Extract the (x, y) coordinate from the center of the cell holding the provided text.  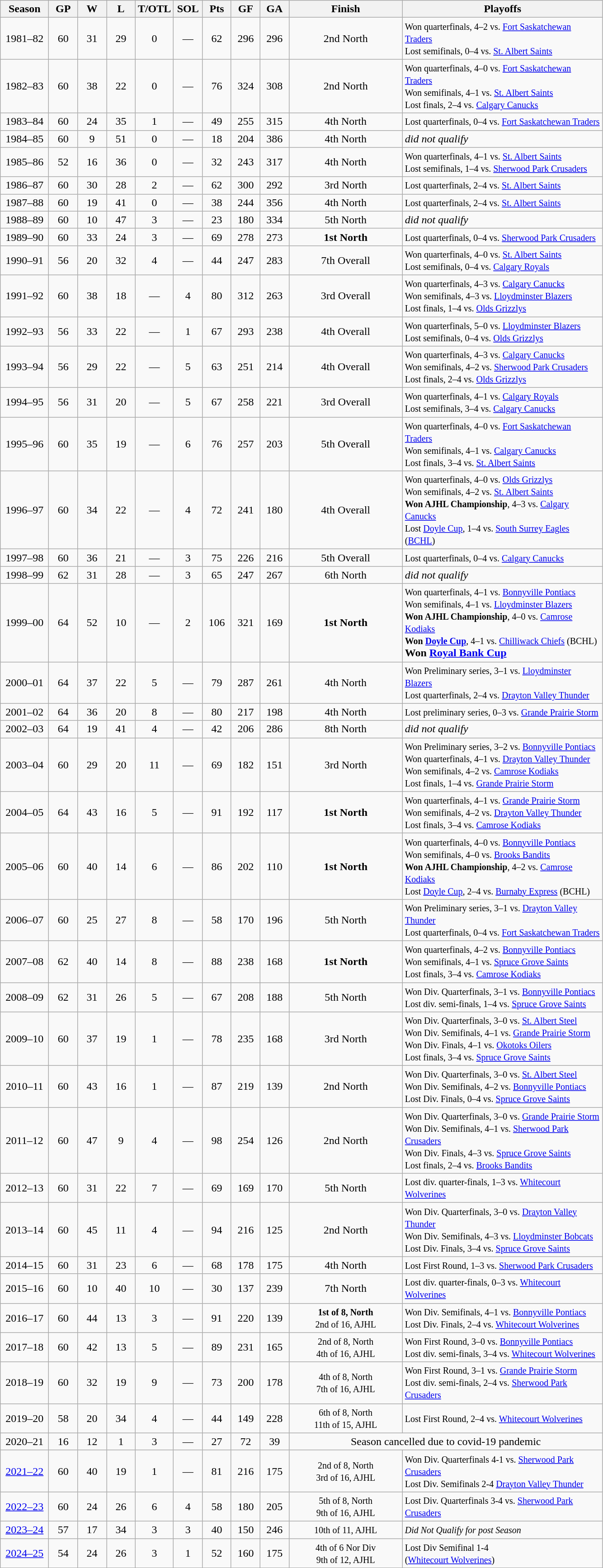
2004–05 (24, 812)
1985–86 (24, 162)
2007–08 (24, 961)
Lost div. quarter-finals, 0–3 vs. Whitecourt Wolverines (503, 1288)
57 (63, 1530)
Won Preliminary series, 3–1 vs. Lloydminster BlazersLost quarterfinals, 2–4 vs. Drayton Valley Thunder (503, 683)
2024–25 (24, 1553)
W (92, 9)
6th North (345, 575)
125 (274, 1229)
Won Preliminary series, 3–1 vs. Drayton Valley ThunderLost quarterfinals, 0–4 vs. Fort Saskatchewan Traders (503, 920)
89 (217, 1347)
Won quarterfinals, 5–0 vs. Lloydminster BlazersLost semifinals, 0–4 vs. Olds Grizzlys (503, 331)
110 (274, 866)
2015–16 (24, 1288)
1984–85 (24, 139)
217 (245, 712)
283 (274, 260)
258 (245, 402)
5th of 8, North9th of 16, AJHL (345, 1506)
2003–04 (24, 765)
192 (245, 812)
49 (217, 122)
2012–13 (24, 1188)
Did Not Qualify for post Season (503, 1530)
1998–99 (24, 575)
1987–88 (24, 202)
87 (217, 1087)
2016–17 (24, 1318)
SOL (188, 9)
137 (245, 1288)
2006–07 (24, 920)
2019–20 (24, 1418)
150 (245, 1530)
Lost quarterfinals, 0–4 vs. Fort Saskatchewan Traders (503, 122)
1982–83 (24, 86)
68 (217, 1265)
2021–22 (24, 1471)
GP (63, 9)
63 (217, 367)
202 (245, 866)
Won Div. Quarterfinals, 3–0 vs. St. Albert SteelWon Div. Semifinals, 4–2 vs. Bonnyville PontiacsLost Div. Finals, 0–4 vs. Spruce Grove Saints (503, 1087)
12 (92, 1441)
246 (274, 1530)
287 (245, 683)
39 (274, 1441)
220 (245, 1318)
273 (274, 237)
243 (245, 162)
160 (245, 1553)
Lost First Round, 1–3 vs. Sherwood Park Crusaders (503, 1265)
2020–21 (24, 1441)
182 (245, 765)
324 (245, 86)
1994–95 (24, 402)
1995–96 (24, 444)
196 (274, 920)
78 (217, 1039)
278 (245, 237)
308 (274, 86)
25 (92, 920)
Won First Round, 3–1 vs. Grande Prairie StormLost div. semi-finals, 2–4 vs. Sherwood Park Crusaders (503, 1383)
10th of 11, AJHL (345, 1530)
7th Overall (345, 260)
267 (274, 575)
203 (274, 444)
2010–11 (24, 1087)
235 (245, 1039)
Won quarterfinals, 4–2 vs. Bonnyville PontiacsWon semifinals, 4–1 vs. Spruce Grove SaintsLost finals, 3–4 vs. Camrose Kodiaks (503, 961)
261 (274, 683)
54 (63, 1553)
2000–01 (24, 683)
Season (24, 9)
2008–09 (24, 997)
1989–90 (24, 237)
Finish (345, 9)
Lost div. quarter-finals, 1–3 vs. Whitecourt Wolverines (503, 1188)
2005–06 (24, 866)
206 (245, 729)
4th of 6 Nor Div9th of 12, AJHL (345, 1553)
51 (121, 139)
1993–94 (24, 367)
312 (245, 296)
98 (217, 1140)
293 (245, 331)
149 (245, 1418)
226 (245, 558)
231 (245, 1347)
321 (245, 623)
8th North (345, 729)
300 (245, 185)
Won quarterfinals, 4–2 vs. Fort Saskatchewan TradersLost semifinals, 0–4 vs. St. Albert Saints (503, 38)
Won Div. Quarterfinals 4-1 vs. Sherwood Park CrusadersLost Div. Semifinals 2-4 Drayton Valley Thunder (503, 1471)
2023–24 (24, 1530)
2018–19 (24, 1383)
1992–93 (24, 331)
L (121, 9)
1981–82 (24, 38)
88 (217, 961)
73 (217, 1383)
221 (274, 402)
45 (92, 1229)
2001–02 (24, 712)
1999–00 (24, 623)
317 (274, 162)
Pts (217, 9)
GA (274, 9)
Won quarterfinals, 4–3 vs. Calgary CanucksWon semifinals, 4–3 vs. Lloydminster BlazersLost finals, 1–4 vs. Olds Grizzlys (503, 296)
Won quarterfinals, 4–0 vs. Fort Saskatchewan TradersWon semifinals, 4–1 vs. Calgary CanucksLost finals, 3–4 vs. St. Albert Saints (503, 444)
Won Div. Quarterfinals, 3–1 vs. Bonnyville PontiacsLost div. semi-finals, 1–4 vs. Spruce Grove Saints (503, 997)
2011–12 (24, 1140)
214 (274, 367)
198 (274, 712)
Won quarterfinals, 4–0 vs. Fort Saskatchewan TradersWon semifinals, 4–1 vs. St. Albert SaintsLost finals, 2–4 vs. Calgary Canucks (503, 86)
228 (274, 1418)
Won Div. Quarterfinals, 3–0 vs. Drayton Valley ThunderWon Div. Semifinals, 4–3 vs. Lloydminster BobcatsLost Div. Finals, 3–4 vs. Spruce Grove Saints (503, 1229)
7th North (345, 1288)
219 (245, 1087)
17 (92, 1530)
Won quarterfinals, 4–1 vs. Calgary RoyalsLost semifinals, 3–4 vs. Calgary Canucks (503, 402)
Lost Div. Quarterfinals 3-4 vs. Sherwood Park Crusaders (503, 1506)
GF (245, 9)
Lost quarterfinals, 0–4 vs. Sherwood Park Crusaders (503, 237)
21 (121, 558)
205 (274, 1506)
334 (274, 220)
292 (274, 185)
Won First Round, 3–0 vs. Bonnyville PontiacsLost div. semi-finals, 3–4 vs. Whitecourt Wolverines (503, 1347)
151 (274, 765)
1988–89 (24, 220)
244 (245, 202)
Won quarterfinals, 4–1 vs. St. Albert SaintsLost semifinals, 1–4 vs. Sherwood Park Crusaders (503, 162)
1990–91 (24, 260)
2022–23 (24, 1506)
1983–84 (24, 122)
255 (245, 122)
1997–98 (24, 558)
315 (274, 122)
2014–15 (24, 1265)
356 (274, 202)
94 (217, 1229)
2009–10 (24, 1039)
Lost Div Semifinal 1-4 (Whitecourt Wolverines) (503, 1553)
106 (217, 623)
T/OTL (154, 9)
208 (245, 997)
2002–03 (24, 729)
251 (245, 367)
81 (217, 1471)
Won Div. Semifinals, 4–1 vs. Bonnyville PontiacsLost Div. Finals, 2–4 vs. Whitecourt Wolverines (503, 1318)
6th of 8, North11th of 15, AJHL (345, 1418)
4th of 8, North7th of 16, AJHL (345, 1383)
188 (274, 997)
239 (274, 1288)
Won quarterfinals, 4–3 vs. Calgary CanucksWon semifinals, 4–2 vs. Sherwood Park CrusadersLost finals, 2–4 vs. Olds Grizzlys (503, 367)
204 (245, 139)
Won quarterfinals, 4–1 vs. Grande Prairie StormWon semifinals, 4–2 vs. Drayton Valley ThunderLost finals, 3–4 vs. Camrose Kodiaks (503, 812)
1986–87 (24, 185)
Won quarterfinals, 4–0 vs. St. Albert SaintsLost semifinals, 0–4 vs. Calgary Royals (503, 260)
2nd of 8, North3rd of 16, AJHL (345, 1471)
2nd of 8, North4th of 16, AJHL (345, 1347)
7 (154, 1188)
286 (274, 729)
117 (274, 812)
386 (274, 139)
1996–97 (24, 510)
Lost First Round, 2–4 vs. Whitecourt Wolverines (503, 1418)
1st of 8, North2nd of 16, AJHL (345, 1318)
126 (274, 1140)
Lost preliminary series, 0–3 vs. Grande Prairie Storm (503, 712)
263 (274, 296)
Playoffs (503, 9)
65 (217, 575)
86 (217, 866)
257 (245, 444)
241 (245, 510)
Lost quarterfinals, 0–4 vs. Calgary Canucks (503, 558)
75 (217, 558)
Season cancelled due to covid-19 pandemic (446, 1441)
254 (245, 1140)
2017–18 (24, 1347)
2013–14 (24, 1229)
79 (217, 683)
200 (245, 1383)
165 (274, 1347)
1991–92 (24, 296)
